Scan for the cell matching the given text and deliver its [x, y] coordinate at center. 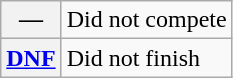
— [31, 20]
DNF [31, 58]
Did not compete [146, 20]
Did not finish [146, 58]
